Find where the given text appears and provide that cell's center as [x, y] coordinate. 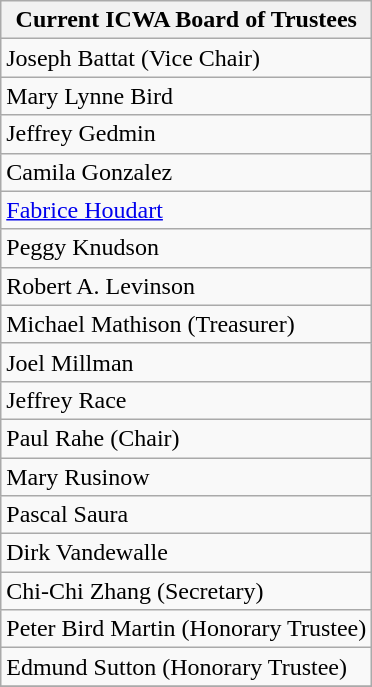
Joel Millman [186, 362]
Joseph Battat (Vice Chair) [186, 58]
Jeffrey Race [186, 400]
Michael Mathison (Treasurer) [186, 324]
Current ICWA Board of Trustees [186, 20]
Mary Lynne Bird [186, 96]
Edmund Sutton (Honorary Trustee) [186, 667]
Dirk Vandewalle [186, 553]
Mary Rusinow [186, 477]
Fabrice Houdart [186, 210]
Chi-Chi Zhang (Secretary) [186, 591]
Paul Rahe (Chair) [186, 438]
Peter Bird Martin (Honorary Trustee) [186, 629]
Robert A. Levinson [186, 286]
Camila Gonzalez [186, 172]
Peggy Knudson [186, 248]
Pascal Saura [186, 515]
Jeffrey Gedmin [186, 134]
